Find where the given text appears and provide that cell's center as [x, y] coordinate. 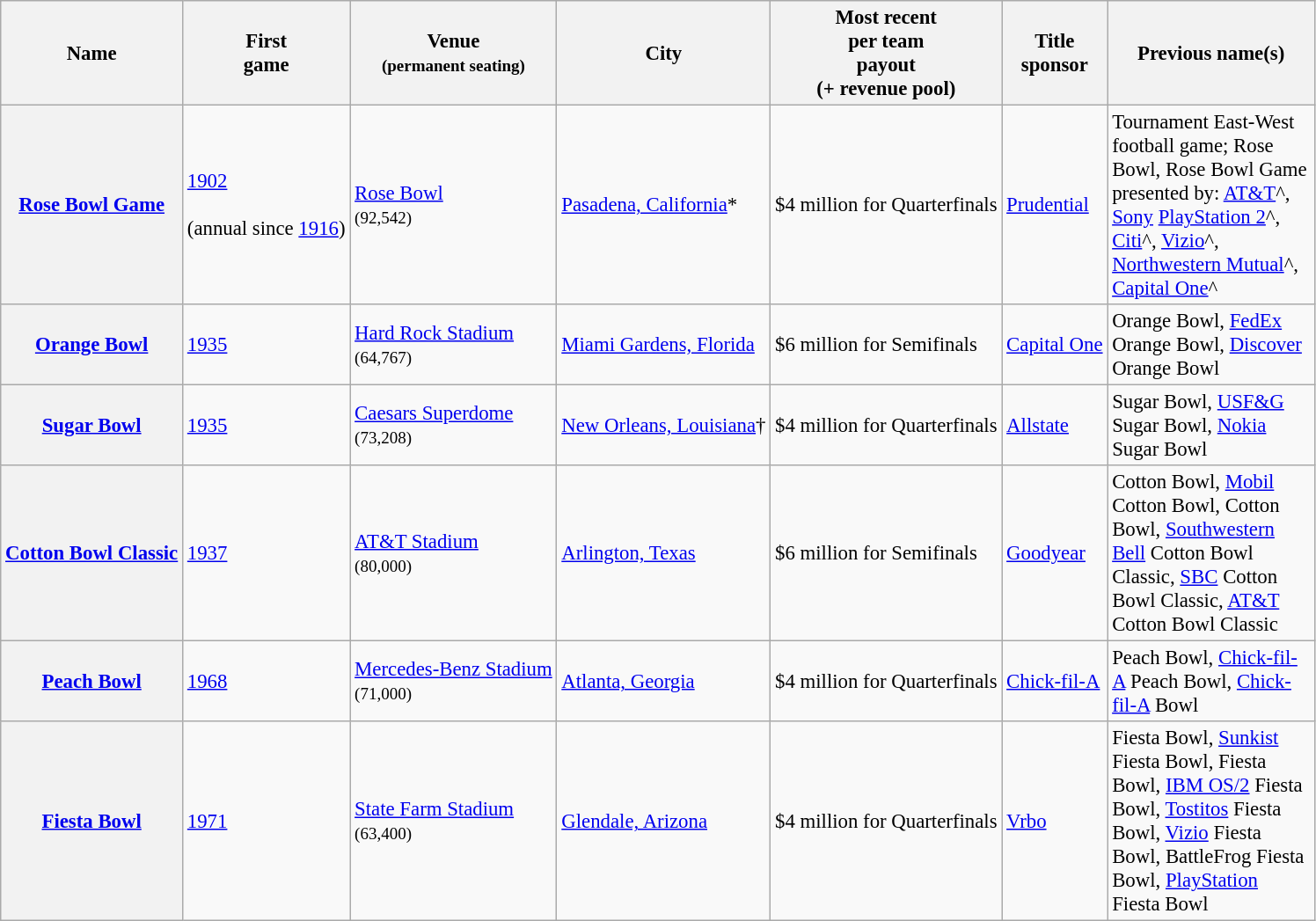
1902(annual since 1916) [267, 206]
Chick-fil-A [1055, 682]
Sugar Bowl, USF&G Sugar Bowl, Nokia Sugar Bowl [1211, 426]
1968 [267, 682]
Rose Bowl Game [91, 206]
Firstgame [267, 53]
Miami Gardens, Florida [663, 345]
Prudential [1055, 206]
Previous name(s) [1211, 53]
Fiesta Bowl [91, 822]
Name [91, 53]
Arlington, Texas [663, 553]
Sugar Bowl [91, 426]
1971 [267, 822]
Vrbo [1055, 822]
Glendale, Arizona [663, 822]
Caesars Superdome(73,208) [454, 426]
Goodyear [1055, 553]
State Farm Stadium(63,400) [454, 822]
Pasadena, California* [663, 206]
Venue(permanent seating) [454, 53]
Cotton Bowl, Mobil Cotton Bowl, Cotton Bowl, Southwestern Bell Cotton Bowl Classic, SBC Cotton Bowl Classic, AT&T Cotton Bowl Classic [1211, 553]
Allstate [1055, 426]
Titlesponsor [1055, 53]
AT&T Stadium(80,000) [454, 553]
Orange Bowl [91, 345]
Rose Bowl(92,542) [454, 206]
New Orleans, Louisiana† [663, 426]
Capital One [1055, 345]
Mercedes-Benz Stadium(71,000) [454, 682]
Most recentper teampayout(+ revenue pool) [887, 53]
Orange Bowl, FedEx Orange Bowl, Discover Orange Bowl [1211, 345]
1937 [267, 553]
City [663, 53]
Peach Bowl [91, 682]
Hard Rock Stadium(64,767) [454, 345]
Cotton Bowl Classic [91, 553]
Peach Bowl, Chick-fil-A Peach Bowl, Chick-fil-A Bowl [1211, 682]
Atlanta, Georgia [663, 682]
